Return (x, y) of the center of cell containing provided text 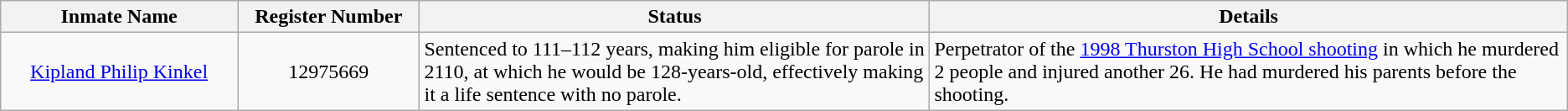
Status (675, 17)
Kipland Philip Kinkel (119, 71)
Inmate Name (119, 17)
Details (1248, 17)
12975669 (328, 71)
Register Number (328, 17)
